Detect which cell encompasses the target text, then output its (x, y) center coordinate. 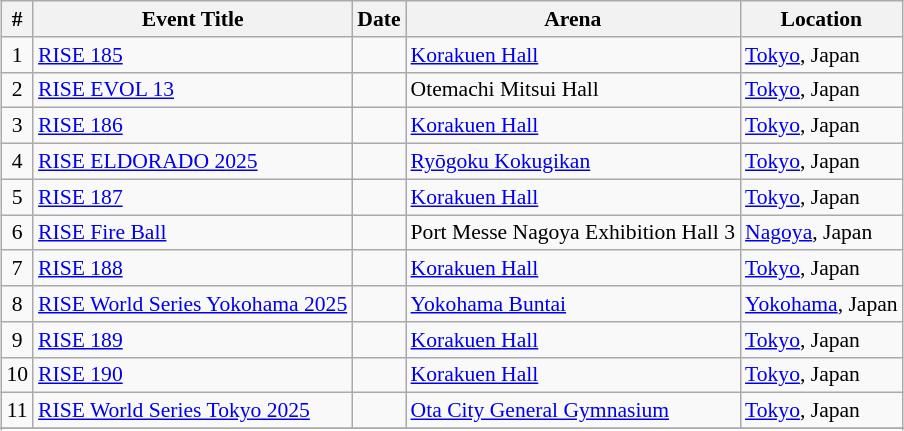
RISE Fire Ball (192, 233)
Location (822, 19)
# (17, 19)
RISE 186 (192, 126)
Ryōgoku Kokugikan (573, 162)
4 (17, 162)
9 (17, 340)
RISE 188 (192, 269)
RISE World Series Tokyo 2025 (192, 411)
8 (17, 304)
RISE World Series Yokohama 2025 (192, 304)
10 (17, 375)
Yokohama, Japan (822, 304)
RISE 190 (192, 375)
7 (17, 269)
RISE 189 (192, 340)
RISE ELDORADO 2025 (192, 162)
6 (17, 233)
RISE EVOL 13 (192, 90)
Ota City General Gymnasium (573, 411)
Date (378, 19)
2 (17, 90)
Port Messe Nagoya Exhibition Hall 3 (573, 233)
Event Title (192, 19)
1 (17, 55)
RISE 187 (192, 197)
3 (17, 126)
Yokohama Buntai (573, 304)
11 (17, 411)
Arena (573, 19)
RISE 185 (192, 55)
Nagoya, Japan (822, 233)
Otemachi Mitsui Hall (573, 90)
5 (17, 197)
